For the text-containing cell, return its midpoint in (x, y) coordinate format. 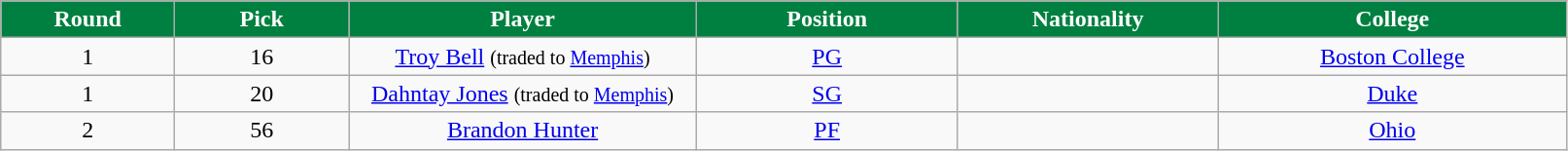
Brandon Hunter (523, 131)
College (1392, 19)
2 (87, 131)
Troy Bell (traded to Memphis) (523, 57)
Nationality (1088, 19)
Duke (1392, 94)
56 (262, 131)
Ohio (1392, 131)
16 (262, 57)
Dahntay Jones (traded to Memphis) (523, 94)
Boston College (1392, 57)
Round (87, 19)
SG (826, 94)
PF (826, 131)
Player (523, 19)
PG (826, 57)
Position (826, 19)
20 (262, 94)
Pick (262, 19)
